For the text-containing cell, return its midpoint in [x, y] coordinate format. 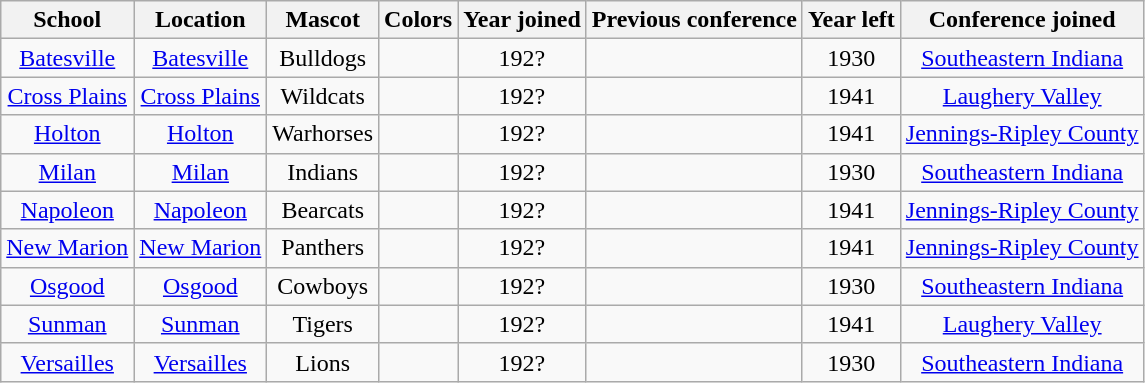
Location [200, 20]
Previous conference [694, 20]
Bulldogs [323, 58]
Indians [323, 172]
Cowboys [323, 286]
Wildcats [323, 96]
Warhorses [323, 134]
Tigers [323, 324]
Mascot [323, 20]
Lions [323, 362]
Conference joined [1022, 20]
Bearcats [323, 210]
Panthers [323, 248]
Colors [418, 20]
School [68, 20]
Year joined [522, 20]
Year left [851, 20]
